Return the (x, y) coordinate for the center point of the cell that contains the specified text.  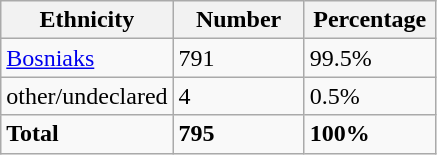
other/undeclared (87, 96)
795 (238, 134)
0.5% (370, 96)
4 (238, 96)
Ethnicity (87, 20)
99.5% (370, 58)
791 (238, 58)
100% (370, 134)
Number (238, 20)
Total (87, 134)
Percentage (370, 20)
Bosniaks (87, 58)
